Return [x, y] of the center of cell containing provided text 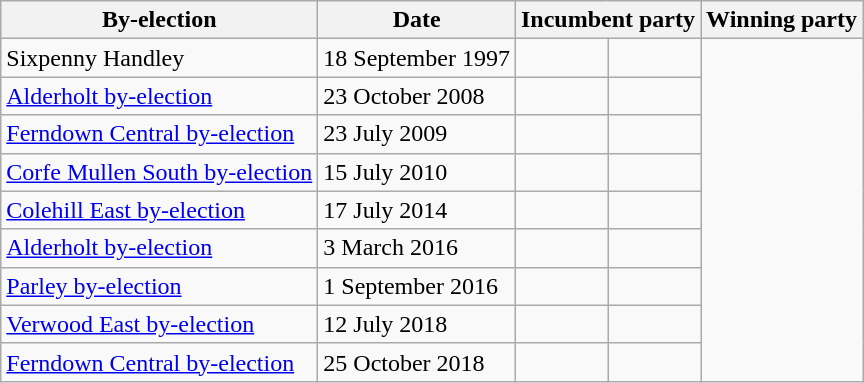
Colehill East by-election [160, 210]
25 October 2018 [417, 362]
12 July 2018 [417, 324]
Winning party [782, 20]
By-election [160, 20]
23 October 2008 [417, 96]
17 July 2014 [417, 210]
23 July 2009 [417, 134]
Incumbent party [608, 20]
Date [417, 20]
Parley by-election [160, 286]
Corfe Mullen South by-election [160, 172]
1 September 2016 [417, 286]
Sixpenny Handley [160, 58]
18 September 1997 [417, 58]
Verwood East by-election [160, 324]
3 March 2016 [417, 248]
15 July 2010 [417, 172]
